Extract the (x, y) coordinate from the center of the cell holding the provided text.  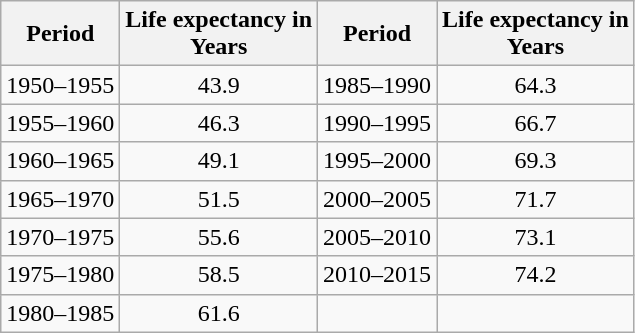
2005–2010 (378, 237)
2000–2005 (378, 199)
71.7 (536, 199)
61.6 (219, 313)
1960–1965 (60, 161)
46.3 (219, 123)
1965–1970 (60, 199)
2010–2015 (378, 275)
1970–1975 (60, 237)
73.1 (536, 237)
1990–1995 (378, 123)
66.7 (536, 123)
64.3 (536, 85)
55.6 (219, 237)
1955–1960 (60, 123)
58.5 (219, 275)
74.2 (536, 275)
1980–1985 (60, 313)
1995–2000 (378, 161)
1985–1990 (378, 85)
43.9 (219, 85)
1950–1955 (60, 85)
1975–1980 (60, 275)
51.5 (219, 199)
69.3 (536, 161)
49.1 (219, 161)
